For the text-containing cell, return its midpoint in [x, y] coordinate format. 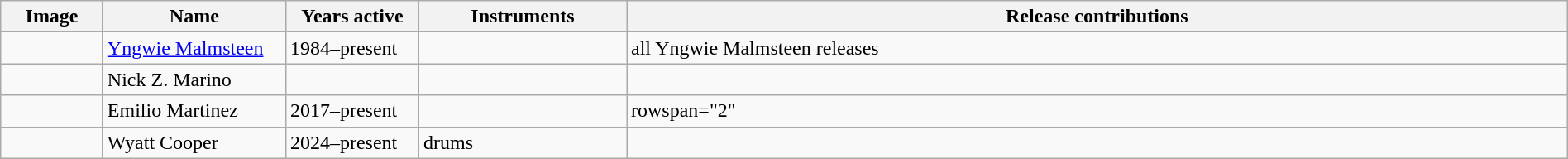
Emilio Martinez [194, 111]
Yngwie Malmsteen [194, 48]
2024–present [352, 142]
drums [523, 142]
1984–present [352, 48]
Release contributions [1097, 17]
Image [52, 17]
Name [194, 17]
Instruments [523, 17]
Wyatt Cooper [194, 142]
rowspan="2" [1097, 111]
all Yngwie Malmsteen releases [1097, 48]
Years active [352, 17]
2017–present [352, 111]
Nick Z. Marino [194, 79]
